Detect which cell encompasses the target text, then output its [X, Y] center coordinate. 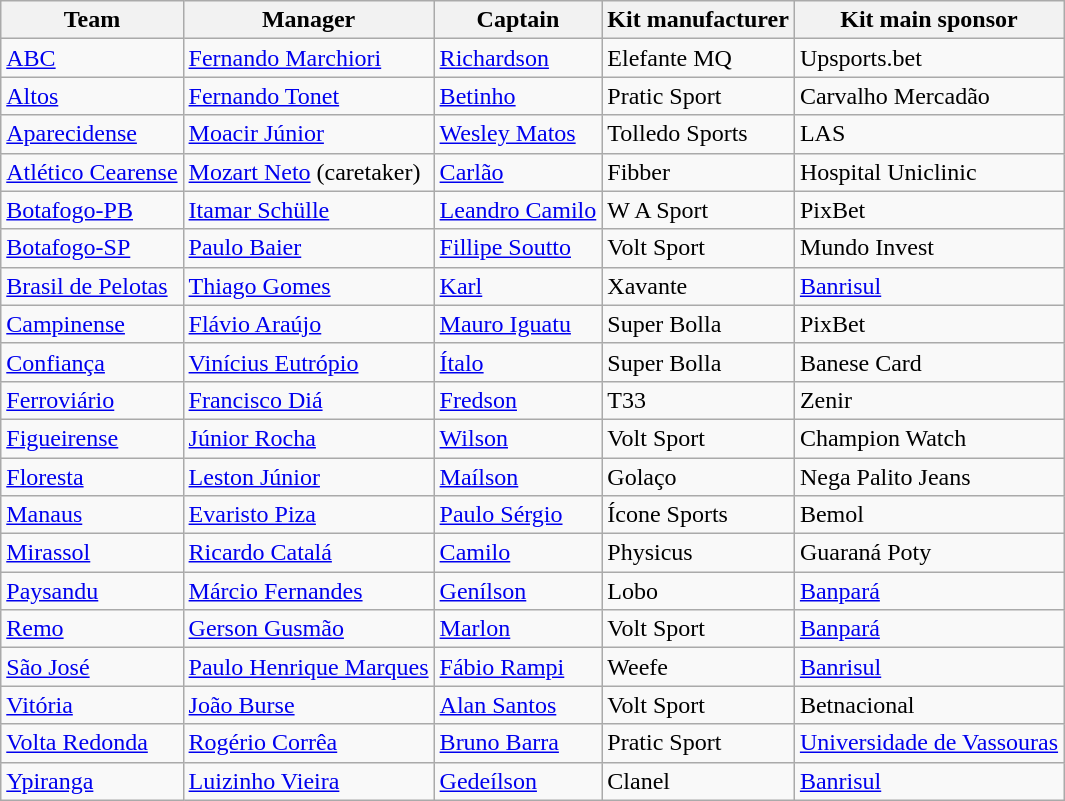
Carvalho Mercadão [928, 96]
Floresta [92, 477]
Rogério Corrêa [308, 743]
Botafogo-PB [92, 210]
Fibber [698, 172]
Clanel [698, 781]
Ferroviário [92, 400]
Vitória [92, 705]
Tolledo Sports [698, 134]
Evaristo Piza [308, 515]
Júnior Rocha [308, 438]
Physicus [698, 553]
W A Sport [698, 210]
Fernando Marchiori [308, 58]
Camilo [518, 553]
Paulo Henrique Marques [308, 667]
Elefante MQ [698, 58]
Zenir [928, 400]
Weefe [698, 667]
T33 [698, 400]
Leston Júnior [308, 477]
Genílson [518, 591]
Fernando Tonet [308, 96]
Kit main sponsor [928, 20]
Mirassol [92, 553]
Remo [92, 629]
Wilson [518, 438]
Flávio Araújo [308, 324]
ABC [92, 58]
Fredson [518, 400]
Botafogo-SP [92, 248]
Xavante [698, 286]
Mundo Invest [928, 248]
Figueirense [92, 438]
Vinícius Eutrópio [308, 362]
Moacir Júnior [308, 134]
Golaço [698, 477]
Itamar Schülle [308, 210]
Fábio Rampi [518, 667]
Brasil de Pelotas [92, 286]
Team [92, 20]
Aparecidense [92, 134]
Bemol [928, 515]
Luizinho Vieira [308, 781]
Fillipe Soutto [518, 248]
Richardson [518, 58]
Betnacional [928, 705]
Champion Watch [928, 438]
Altos [92, 96]
Manaus [92, 515]
Maílson [518, 477]
Mauro Iguatu [518, 324]
Confiança [92, 362]
Leandro Camilo [518, 210]
Volta Redonda [92, 743]
Guaraná Poty [928, 553]
Manager [308, 20]
Lobo [698, 591]
Márcio Fernandes [308, 591]
Wesley Matos [518, 134]
Bruno Barra [518, 743]
Marlon [518, 629]
Karl [518, 286]
Ypiranga [92, 781]
Kit manufacturer [698, 20]
Thiago Gomes [308, 286]
Betinho [518, 96]
Banese Card [928, 362]
Atlético Cearense [92, 172]
Campinense [92, 324]
Gerson Gusmão [308, 629]
Nega Palito Jeans [928, 477]
Paulo Sérgio [518, 515]
Hospital Uniclinic [928, 172]
Alan Santos [518, 705]
Ícone Sports [698, 515]
Universidade de Vassouras [928, 743]
Carlão [518, 172]
Upsports.bet [928, 58]
São José [92, 667]
Gedeílson [518, 781]
Paysandu [92, 591]
LAS [928, 134]
Captain [518, 20]
Ricardo Catalá [308, 553]
Francisco Diá [308, 400]
Ítalo [518, 362]
João Burse [308, 705]
Paulo Baier [308, 248]
Mozart Neto (caretaker) [308, 172]
